Locate the cell with the specified text and output its [X, Y] center coordinate. 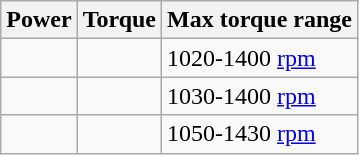
Torque [119, 20]
1050-1430 rpm [260, 134]
Power [39, 20]
1020-1400 rpm [260, 58]
1030-1400 rpm [260, 96]
Max torque range [260, 20]
